Locate the cell with the specified text and output its (X, Y) center coordinate. 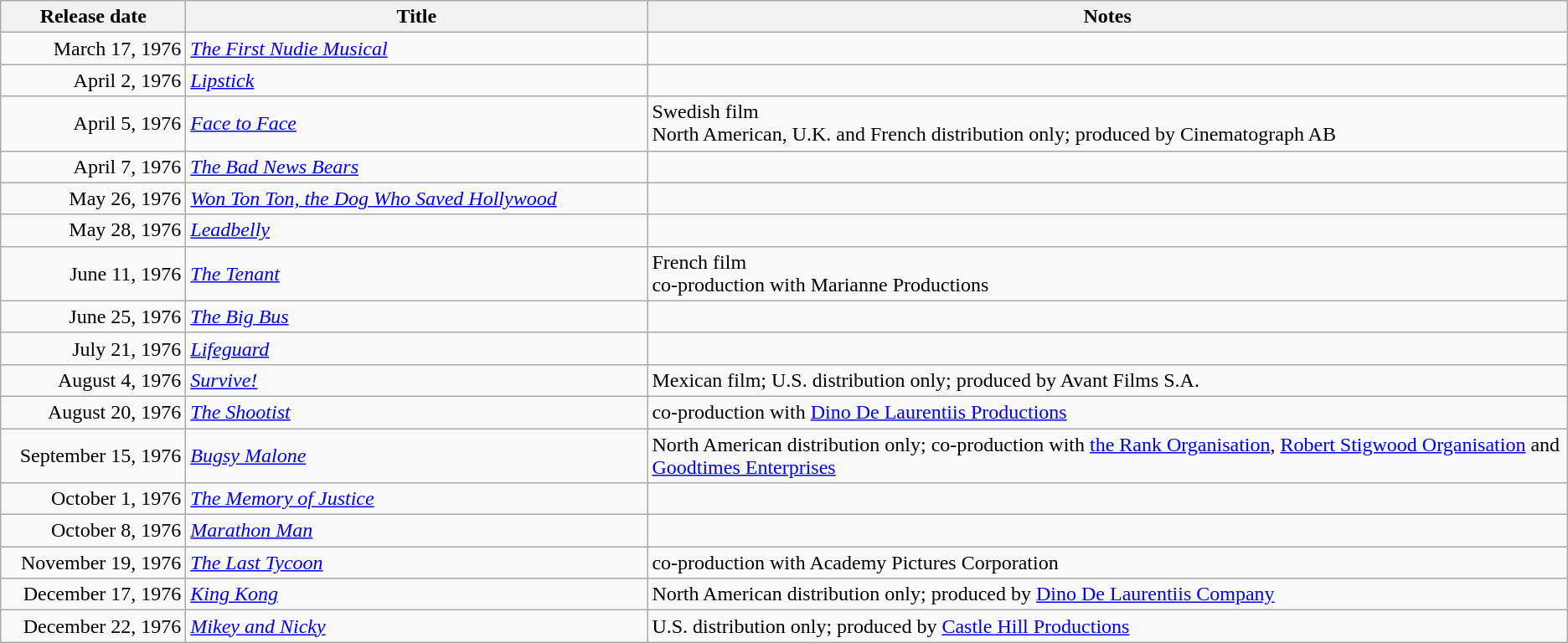
December 17, 1976 (94, 594)
co-production with Academy Pictures Corporation (1107, 563)
March 17, 1976 (94, 49)
The Bad News Bears (417, 167)
North American distribution only; co-production with the Rank Organisation, Robert Stigwood Organisation and Goodtimes Enterprises (1107, 455)
Release date (94, 17)
The Last Tycoon (417, 563)
Leadbelly (417, 230)
Survive! (417, 380)
October 8, 1976 (94, 531)
Title (417, 17)
The Big Bus (417, 316)
North American distribution only; produced by Dino De Laurentiis Company (1107, 594)
December 22, 1976 (94, 626)
The Memory of Justice (417, 499)
June 11, 1976 (94, 273)
Won Ton Ton, the Dog Who Saved Hollywood (417, 198)
July 21, 1976 (94, 348)
U.S. distribution only; produced by Castle Hill Productions (1107, 626)
April 5, 1976 (94, 124)
September 15, 1976 (94, 455)
The Shootist (417, 412)
November 19, 1976 (94, 563)
May 28, 1976 (94, 230)
The First Nudie Musical (417, 49)
Lifeguard (417, 348)
French filmco-production with Marianne Productions (1107, 273)
June 25, 1976 (94, 316)
The Tenant (417, 273)
May 26, 1976 (94, 198)
Lipstick (417, 80)
August 4, 1976 (94, 380)
Notes (1107, 17)
April 2, 1976 (94, 80)
Marathon Man (417, 531)
King Kong (417, 594)
Face to Face (417, 124)
Mexican film; U.S. distribution only; produced by Avant Films S.A. (1107, 380)
April 7, 1976 (94, 167)
Swedish filmNorth American, U.K. and French distribution only; produced by Cinematograph AB (1107, 124)
October 1, 1976 (94, 499)
Bugsy Malone (417, 455)
August 20, 1976 (94, 412)
Mikey and Nicky (417, 626)
co-production with Dino De Laurentiis Productions (1107, 412)
